Scan for the cell matching the given text and deliver its (X, Y) coordinate at center. 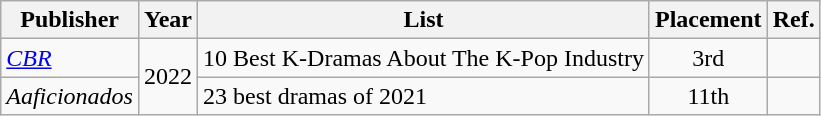
Placement (708, 20)
CBR (70, 58)
3rd (708, 58)
10 Best K-Dramas About The K-Pop Industry (424, 58)
List (424, 20)
23 best dramas of 2021 (424, 96)
2022 (168, 77)
Aaficionados (70, 96)
Publisher (70, 20)
Ref. (794, 20)
Year (168, 20)
11th (708, 96)
